Return (x, y) of the center of cell containing provided text 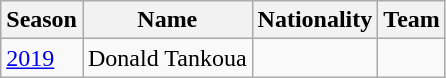
Team (412, 20)
Nationality (315, 20)
2019 (42, 58)
Donald Tankoua (167, 58)
Name (167, 20)
Season (42, 20)
